Determine the (X, Y) coordinate at the center of the cell enclosing the given text.  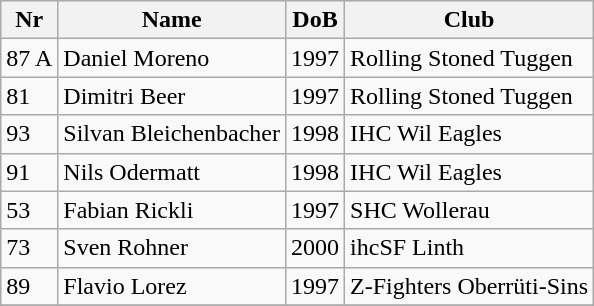
Daniel Moreno (172, 58)
53 (30, 210)
Dimitri Beer (172, 96)
Z-Fighters Oberrüti-Sins (470, 286)
Name (172, 20)
91 (30, 172)
93 (30, 134)
2000 (314, 248)
DoB (314, 20)
Silvan Bleichenbacher (172, 134)
73 (30, 248)
87 A (30, 58)
Club (470, 20)
Sven Rohner (172, 248)
Fabian Rickli (172, 210)
81 (30, 96)
Flavio Lorez (172, 286)
ihcSF Linth (470, 248)
SHC Wollerau (470, 210)
Nils Odermatt (172, 172)
Nr (30, 20)
89 (30, 286)
